Find where the given text appears and provide that cell's center as (x, y) coordinate. 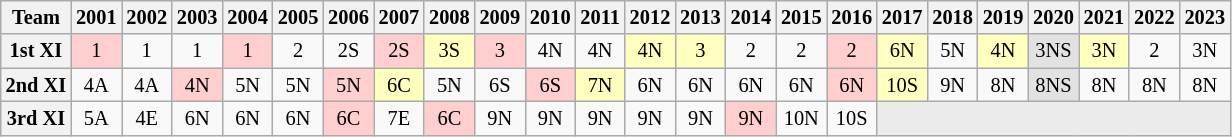
2001 (96, 17)
2023 (1205, 17)
2003 (197, 17)
3rd XI (36, 118)
Team (36, 17)
2018 (952, 17)
2nd XI (36, 85)
2022 (1154, 17)
2021 (1104, 17)
3NS (1053, 51)
2012 (650, 17)
5A (96, 118)
2020 (1053, 17)
2015 (801, 17)
7E (399, 118)
2014 (751, 17)
10N (801, 118)
1st XI (36, 51)
2008 (449, 17)
2009 (500, 17)
2005 (298, 17)
2017 (902, 17)
2019 (1003, 17)
2010 (550, 17)
2007 (399, 17)
2004 (247, 17)
2002 (147, 17)
2011 (600, 17)
2013 (700, 17)
7N (600, 85)
3S (449, 51)
2006 (348, 17)
8NS (1053, 85)
2016 (851, 17)
4E (147, 118)
